From the cell containing the given text, extract its center point as [X, Y] coordinate. 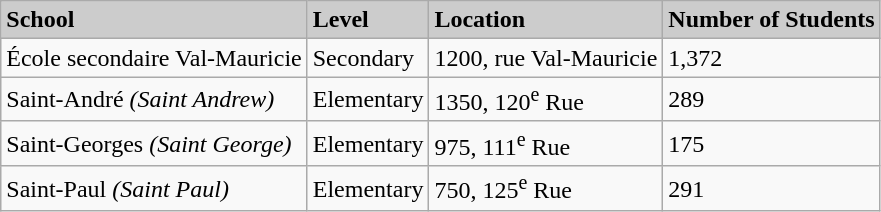
289 [772, 100]
Level [368, 20]
1,372 [772, 58]
175 [772, 144]
Saint-Georges (Saint George) [154, 144]
750, 125e Rue [546, 188]
1200, rue Val-Mauricie [546, 58]
Number of Students [772, 20]
Secondary [368, 58]
Saint-Paul (Saint Paul) [154, 188]
Saint-André (Saint Andrew) [154, 100]
291 [772, 188]
975, 111e Rue [546, 144]
Location [546, 20]
School [154, 20]
École secondaire Val-Mauricie [154, 58]
1350, 120e Rue [546, 100]
